Output the (x, y) coordinate of the center of the cell containing the given text.  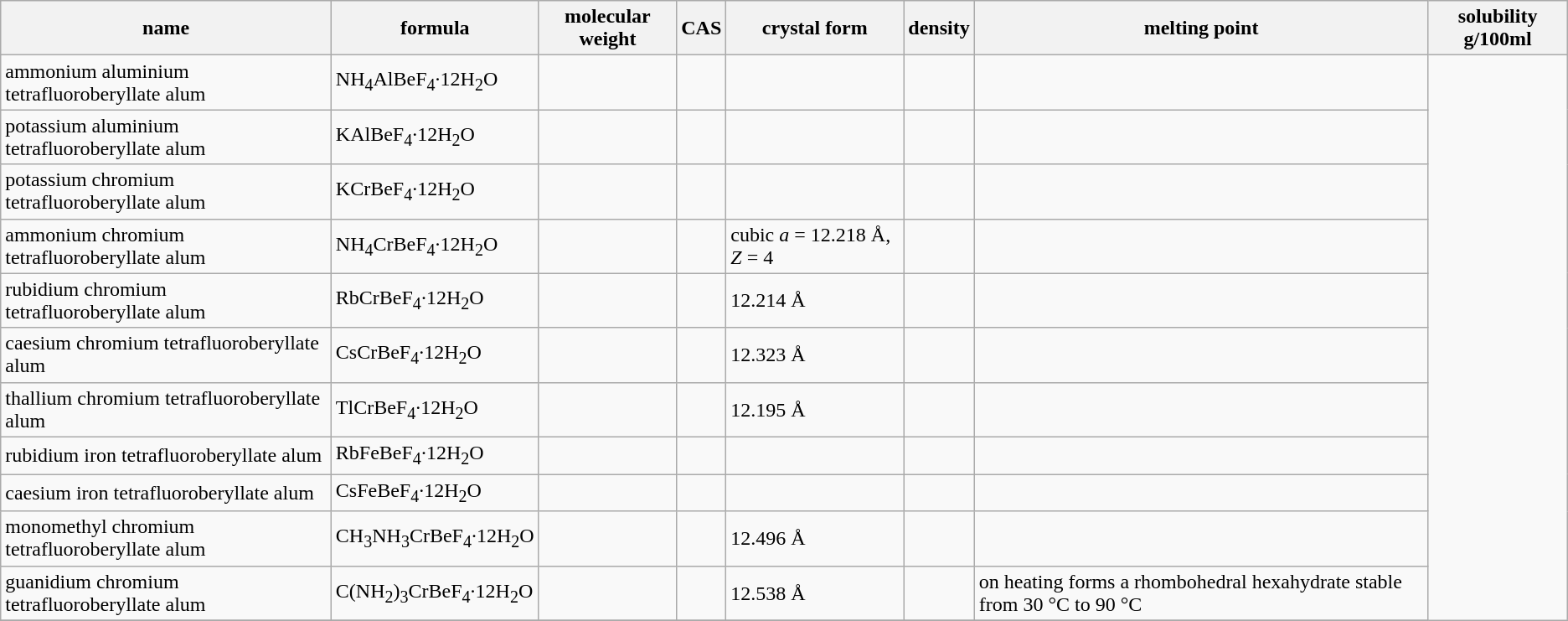
KCrBeF4·12H2O (435, 191)
solubility g/100ml (1498, 28)
12.323 Å (815, 355)
NH4CrBeF4·12H2O (435, 246)
potassium aluminium tetrafluoroberyllate alum (166, 137)
caesium chromium tetrafluoroberyllate alum (166, 355)
ammonium aluminium tetrafluoroberyllate alum (166, 82)
12.214 Å (815, 300)
C(NH2)3CrBeF4·12H2O (435, 593)
molecular weight (608, 28)
crystal form (815, 28)
formula (435, 28)
ammonium chromium tetrafluoroberyllate alum (166, 246)
caesium iron tetrafluoroberyllate alum (166, 493)
RbFeBeF4·12H2O (435, 455)
name (166, 28)
density (939, 28)
CH3NH3CrBeF4·12H2O (435, 538)
12.538 Å (815, 593)
monomethyl chromium tetrafluoroberyllate alum (166, 538)
melting point (1201, 28)
CsCrBeF4·12H2O (435, 355)
RbCrBeF4·12H2O (435, 300)
KAlBeF4·12H2O (435, 137)
rubidium iron tetrafluoroberyllate alum (166, 455)
on heating forms a rhombohedral hexahydrate stable from 30 °C to 90 °C (1201, 593)
thallium chromium tetrafluoroberyllate alum (166, 409)
cubic a = 12.218 Å, Z = 4 (815, 246)
CAS (702, 28)
rubidium chromium tetrafluoroberyllate alum (166, 300)
potassium chromium tetrafluoroberyllate alum (166, 191)
CsFeBeF4·12H2O (435, 493)
NH4AlBeF4·12H2O (435, 82)
12.195 Å (815, 409)
guanidium chromium tetrafluoroberyllate alum (166, 593)
TlCrBeF4·12H2O (435, 409)
12.496 Å (815, 538)
